Capture the cell that displays the provided text and extract its [X, Y] central coordinate. 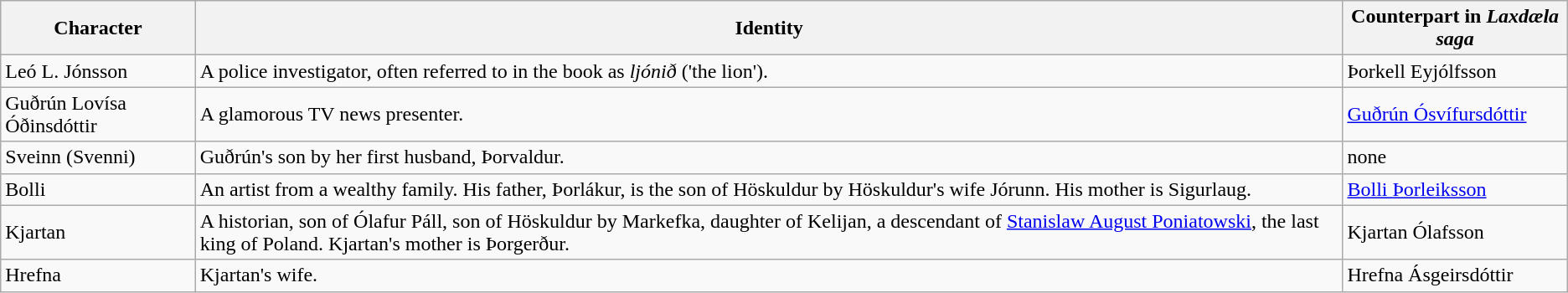
Hrefna [98, 275]
Guðrún's son by her first husband, Þorvaldur. [769, 157]
An artist from a wealthy family. His father, Þorlákur, is the son of Höskuldur by Höskuldur's wife Jórunn. His mother is Sigurlaug. [769, 189]
Þorkell Eyjólfsson [1455, 71]
Leó L. Jónsson [98, 71]
Guðrún Ósvífursdóttir [1455, 114]
A police investigator, often referred to in the book as ljónið ('the lion'). [769, 71]
Counterpart in Laxdæla saga [1455, 28]
Kjartan Ólafsson [1455, 233]
Kjartan [98, 233]
Identity [769, 28]
Hrefna Ásgeirsdóttir [1455, 275]
Bolli [98, 189]
Kjartan's wife. [769, 275]
Sveinn (Svenni) [98, 157]
none [1455, 157]
Guðrún Lovísa Óðinsdóttir [98, 114]
A glamorous TV news presenter. [769, 114]
Bolli Þorleiksson [1455, 189]
Character [98, 28]
